Extract the [X, Y] coordinate from the center of the cell holding the provided text.  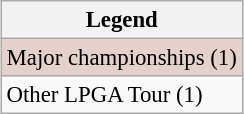
Major championships (1) [122, 58]
Legend [122, 20]
Other LPGA Tour (1) [122, 95]
